Locate the cell with the specified text and output its (x, y) center coordinate. 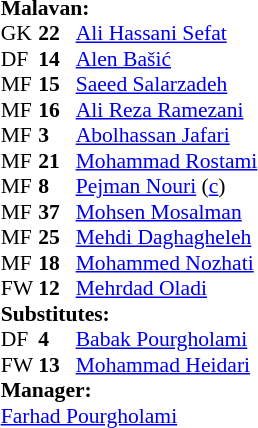
25 (57, 237)
15 (57, 85)
37 (57, 212)
Substitutes: (130, 314)
21 (57, 161)
Manager: (130, 391)
Mehdi Daghagheleh (167, 237)
18 (57, 263)
16 (57, 110)
Saeed Salarzadeh (167, 85)
13 (57, 365)
12 (57, 289)
Babak Pourgholami (167, 339)
Ali Reza Ramezani (167, 110)
Mohammad Heidari (167, 365)
Mehrdad Oladi (167, 289)
Mohsen Mosalman (167, 212)
22 (57, 33)
Ali Hassani Sefat (167, 33)
14 (57, 59)
4 (57, 339)
Mohammed Nozhati (167, 263)
Pejman Nouri (c) (167, 187)
Alen Bašić (167, 59)
Abolhassan Jafari (167, 135)
8 (57, 187)
GK (20, 33)
Mohammad Rostami (167, 161)
3 (57, 135)
